Scan for the cell matching the given text and deliver its [X, Y] coordinate at center. 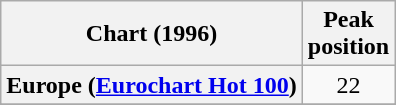
Chart (1996) [152, 34]
22 [348, 85]
Peakposition [348, 34]
Europe (Eurochart Hot 100) [152, 85]
